Capture the cell that displays the provided text and extract its [X, Y] central coordinate. 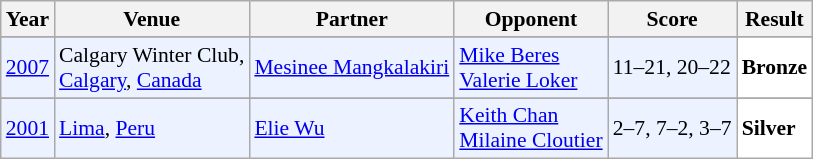
Elie Wu [352, 128]
2007 [28, 68]
Opponent [530, 19]
Mesinee Mangkalakiri [352, 68]
Bronze [775, 68]
Keith Chan Milaine Cloutier [530, 128]
Mike Beres Valerie Loker [530, 68]
Year [28, 19]
Partner [352, 19]
Calgary Winter Club,Calgary, Canada [152, 68]
Venue [152, 19]
Score [672, 19]
Result [775, 19]
11–21, 20–22 [672, 68]
2–7, 7–2, 3–7 [672, 128]
2001 [28, 128]
Silver [775, 128]
Lima, Peru [152, 128]
